Find where the given text appears and provide that cell's center as [x, y] coordinate. 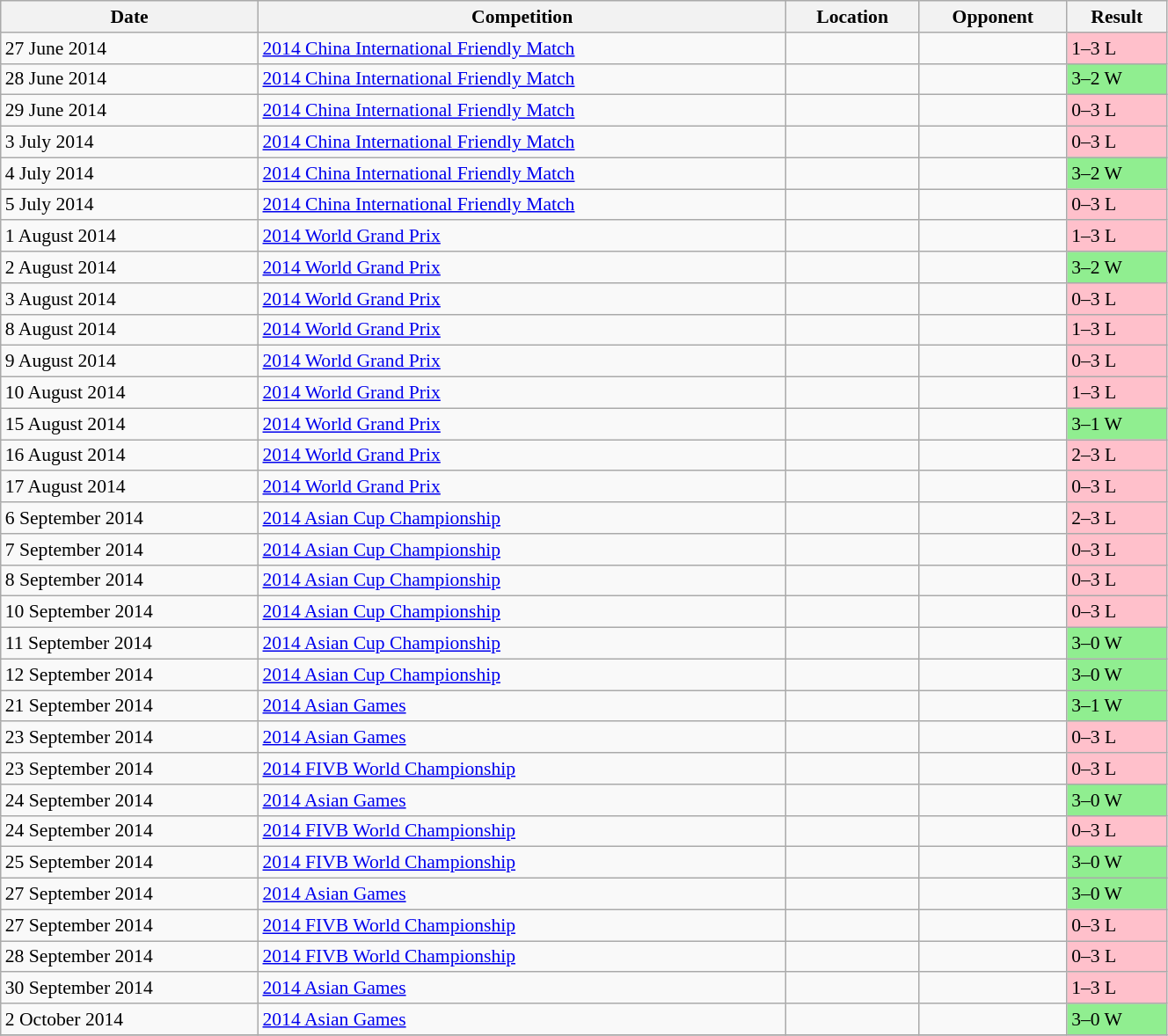
15 August 2014 [130, 424]
3 July 2014 [130, 142]
12 September 2014 [130, 675]
29 June 2014 [130, 111]
Competition [522, 17]
28 September 2014 [130, 957]
Location [853, 17]
3 August 2014 [130, 299]
2 August 2014 [130, 267]
16 August 2014 [130, 456]
8 August 2014 [130, 330]
17 August 2014 [130, 487]
4 July 2014 [130, 173]
1 August 2014 [130, 237]
10 September 2014 [130, 612]
28 June 2014 [130, 79]
11 September 2014 [130, 644]
7 September 2014 [130, 550]
9 August 2014 [130, 361]
Result [1117, 17]
Date [130, 17]
2 October 2014 [130, 1019]
27 June 2014 [130, 48]
25 September 2014 [130, 863]
30 September 2014 [130, 989]
21 September 2014 [130, 706]
10 August 2014 [130, 393]
5 July 2014 [130, 205]
Opponent [994, 17]
6 September 2014 [130, 518]
8 September 2014 [130, 580]
